Return the (x, y) coordinate for the center point of the cell that contains the specified text.  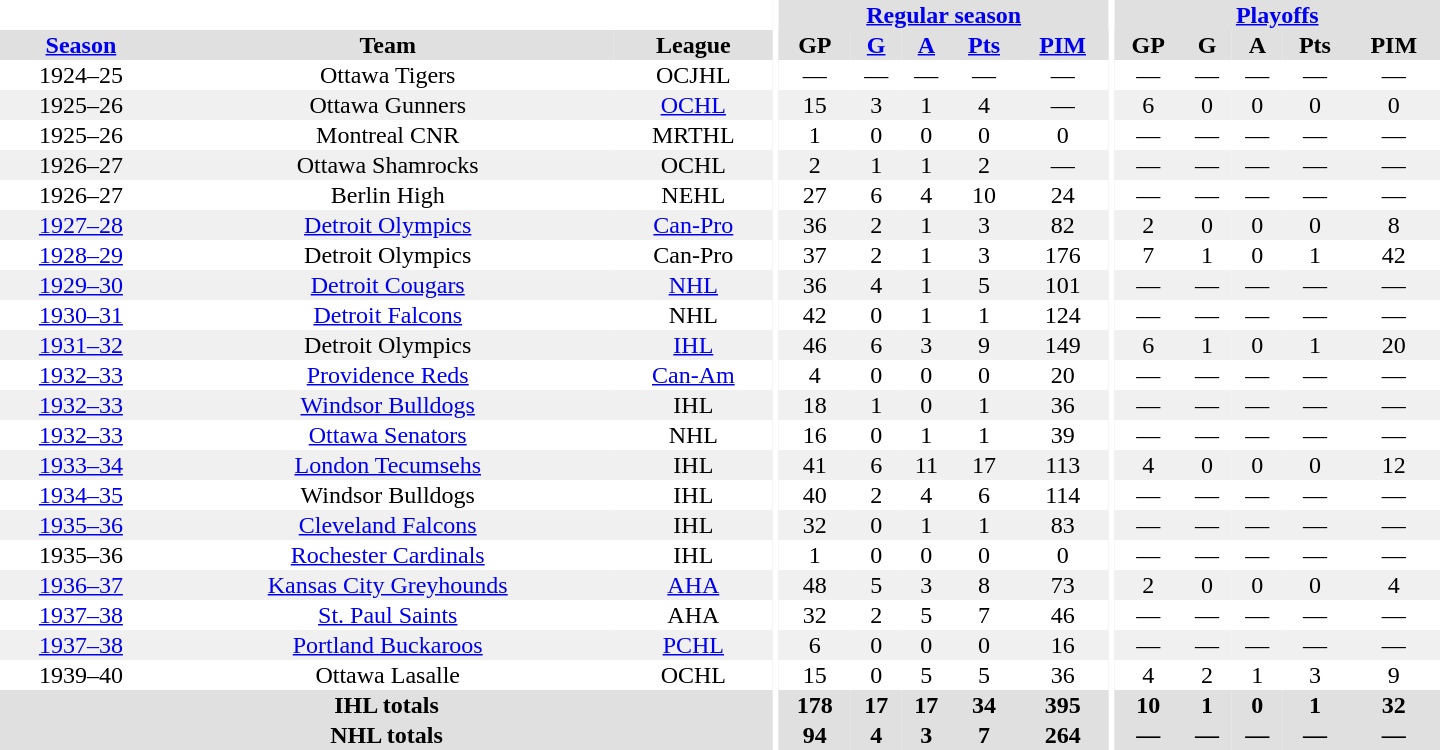
48 (816, 585)
1936–37 (81, 585)
12 (1394, 465)
London Tecumsehs (388, 465)
149 (1063, 345)
1930–31 (81, 315)
Cleveland Falcons (388, 525)
24 (1063, 195)
83 (1063, 525)
Detroit Cougars (388, 285)
Rochester Cardinals (388, 555)
113 (1063, 465)
1939–40 (81, 675)
395 (1063, 705)
40 (816, 495)
Detroit Falcons (388, 315)
264 (1063, 735)
Playoffs (1277, 15)
1924–25 (81, 75)
Ottawa Gunners (388, 105)
1931–32 (81, 345)
Berlin High (388, 195)
11 (926, 465)
18 (816, 405)
41 (816, 465)
1934–35 (81, 495)
IHL totals (386, 705)
1929–30 (81, 285)
39 (1063, 435)
176 (1063, 255)
1933–34 (81, 465)
NHL totals (386, 735)
Montreal CNR (388, 135)
82 (1063, 225)
St. Paul Saints (388, 615)
73 (1063, 585)
1927–28 (81, 225)
101 (1063, 285)
NEHL (694, 195)
Ottawa Tigers (388, 75)
114 (1063, 495)
Ottawa Lasalle (388, 675)
1928–29 (81, 255)
Portland Buckaroos (388, 645)
94 (816, 735)
Ottawa Senators (388, 435)
178 (816, 705)
Kansas City Greyhounds (388, 585)
Ottawa Shamrocks (388, 165)
Season (81, 45)
MRTHL (694, 135)
Can-Am (694, 375)
PCHL (694, 645)
124 (1063, 315)
34 (984, 705)
League (694, 45)
Team (388, 45)
Regular season (944, 15)
Providence Reds (388, 375)
37 (816, 255)
27 (816, 195)
OCJHL (694, 75)
